Scan for the cell matching the given text and deliver its (X, Y) coordinate at center. 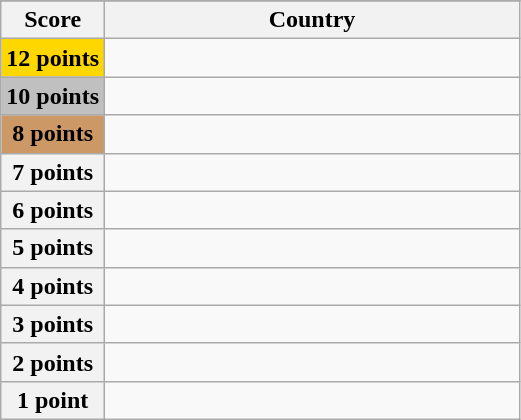
3 points (53, 324)
10 points (53, 96)
1 point (53, 400)
4 points (53, 286)
5 points (53, 248)
2 points (53, 362)
6 points (53, 210)
8 points (53, 134)
12 points (53, 58)
Country (312, 20)
7 points (53, 172)
Score (53, 20)
